Scan for the cell matching the given text and deliver its (x, y) coordinate at center. 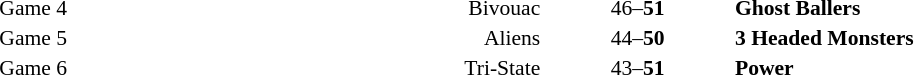
44–50 (638, 38)
Aliens (306, 38)
